Extract the (x, y) coordinate from the center of the cell holding the provided text.  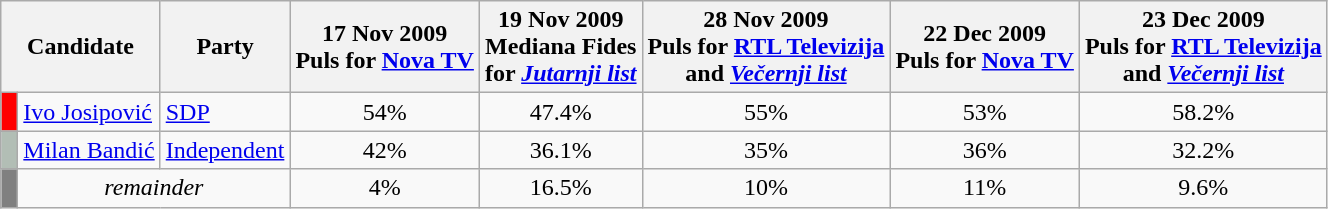
53% (985, 112)
Candidate (80, 47)
Party (225, 47)
19 Nov 2009Mediana Fidesfor Jutarnji list (560, 47)
42% (385, 150)
36% (985, 150)
16.5% (560, 188)
10% (766, 188)
58.2% (1203, 112)
SDP (225, 112)
54% (385, 112)
9.6% (1203, 188)
remainder (154, 188)
Milan Bandić (89, 150)
55% (766, 112)
47.4% (560, 112)
36.1% (560, 150)
28 Nov 2009Puls for RTL Televizija and Večernji list (766, 47)
Ivo Josipović (89, 112)
32.2% (1203, 150)
11% (985, 188)
17 Nov 2009Puls for Nova TV (385, 47)
22 Dec 2009Puls for Nova TV (985, 47)
Independent (225, 150)
4% (385, 188)
23 Dec 2009Puls for RTL Televizija and Večernji list (1203, 47)
35% (766, 150)
